Return the (X, Y) coordinate for the center point of the cell that contains the specified text.  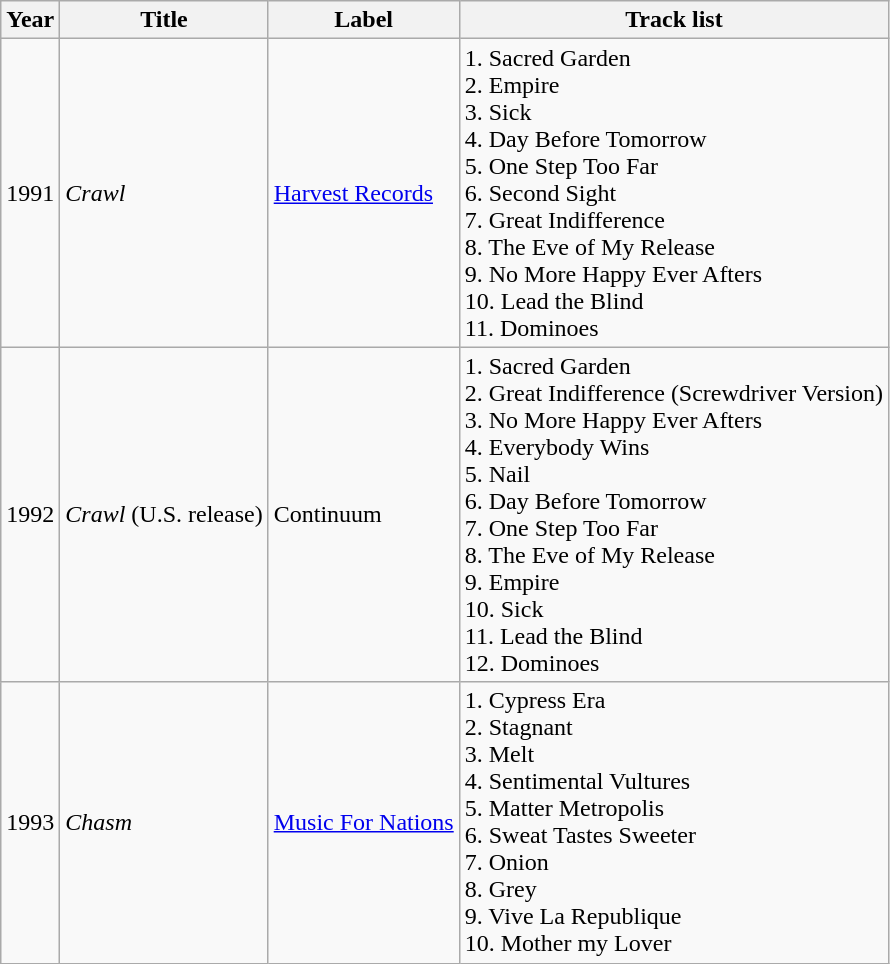
Continuum (364, 514)
Chasm (164, 822)
Title (164, 20)
Harvest Records (364, 193)
1992 (30, 514)
1991 (30, 193)
Label (364, 20)
Track list (674, 20)
Year (30, 20)
1993 (30, 822)
Crawl (164, 193)
Crawl (U.S. release) (164, 514)
Music For Nations (364, 822)
